Extract the [X, Y] coordinate from the center of the cell holding the provided text.  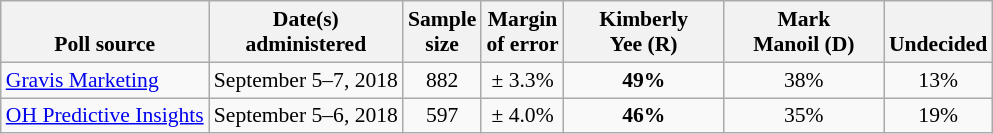
± 4.0% [522, 116]
882 [442, 80]
September 5–7, 2018 [306, 80]
MarkManoil (D) [804, 32]
597 [442, 116]
KimberlyYee (R) [644, 32]
± 3.3% [522, 80]
38% [804, 80]
September 5–6, 2018 [306, 116]
49% [644, 80]
Marginof error [522, 32]
Samplesize [442, 32]
Date(s)administered [306, 32]
13% [938, 80]
Poll source [105, 32]
OH Predictive Insights [105, 116]
46% [644, 116]
Undecided [938, 32]
19% [938, 116]
35% [804, 116]
Gravis Marketing [105, 80]
